Pinpoint the cell where the given text exists, returning its [X, Y] midpoint coordinate. 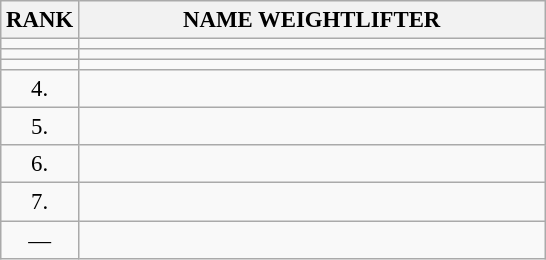
6. [40, 165]
5. [40, 127]
RANK [40, 20]
NAME WEIGHTLIFTER [312, 20]
7. [40, 202]
4. [40, 89]
— [40, 240]
